Pinpoint the cell where the given text exists, returning its [x, y] midpoint coordinate. 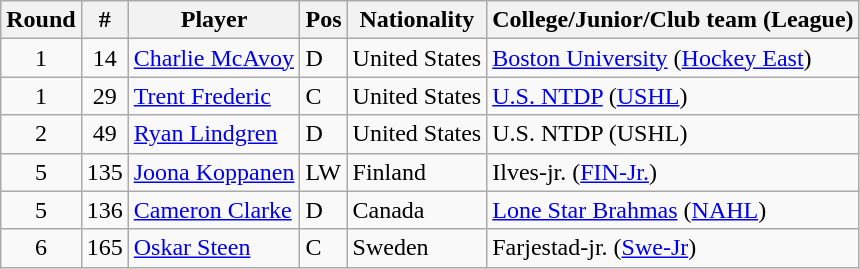
# [104, 20]
Canada [417, 210]
College/Junior/Club team (League) [673, 20]
Lone Star Brahmas (NAHL) [673, 210]
Farjestad-jr. (Swe-Jr) [673, 248]
6 [41, 248]
14 [104, 58]
LW [324, 172]
Oskar Steen [214, 248]
Ilves-jr. (FIN-Jr.) [673, 172]
2 [41, 134]
Boston University (Hockey East) [673, 58]
Ryan Lindgren [214, 134]
Nationality [417, 20]
Player [214, 20]
Cameron Clarke [214, 210]
Finland [417, 172]
Trent Frederic [214, 96]
136 [104, 210]
Round [41, 20]
135 [104, 172]
165 [104, 248]
49 [104, 134]
29 [104, 96]
Charlie McAvoy [214, 58]
Joona Koppanen [214, 172]
Pos [324, 20]
Sweden [417, 248]
